Scan for the cell matching the given text and deliver its (X, Y) coordinate at center. 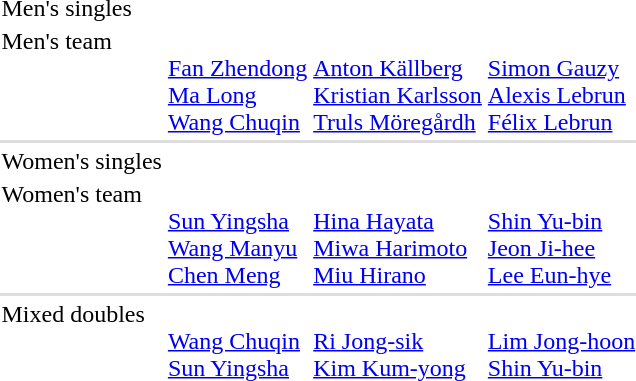
Simon GauzyAlexis LebrunFélix Lebrun (561, 82)
Women's singles (82, 161)
Fan ZhendongMa LongWang Chuqin (237, 82)
Shin Yu-binJeon Ji-heeLee Eun-hye (561, 234)
Men's team (82, 82)
Hina HayataMiwa HarimotoMiu Hirano (398, 234)
Anton KällbergKristian KarlssonTruls Möregårdh (398, 82)
Women's team (82, 234)
Sun YingshaWang ManyuChen Meng (237, 234)
